Search for the cell housing the specified text and yield its (x, y) center coordinate. 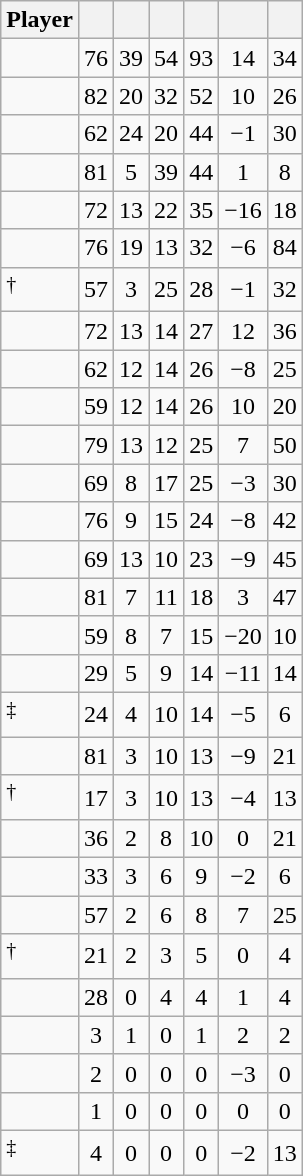
11 (166, 597)
82 (96, 96)
−20 (244, 635)
−5 (244, 714)
19 (132, 248)
84 (284, 248)
−4 (244, 798)
34 (284, 58)
27 (202, 331)
52 (202, 96)
22 (166, 210)
23 (202, 559)
54 (166, 58)
−11 (244, 673)
35 (202, 210)
Player (40, 20)
93 (202, 58)
−6 (244, 248)
79 (96, 445)
47 (284, 597)
45 (284, 559)
42 (284, 521)
33 (96, 877)
29 (96, 673)
50 (284, 445)
−16 (244, 210)
